Scan for the cell matching the given text and deliver its (x, y) coordinate at center. 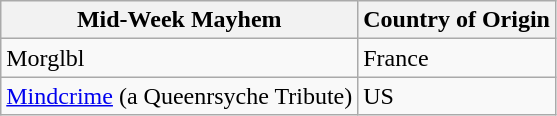
France (457, 58)
US (457, 96)
Mid-Week Mayhem (180, 20)
Mindcrime (a Queenrsyche Tribute) (180, 96)
Country of Origin (457, 20)
Morglbl (180, 58)
